Search for the cell housing the specified text and yield its [X, Y] center coordinate. 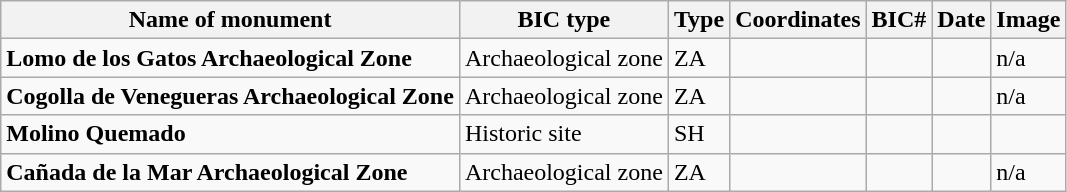
Cañada de la Mar Archaeological Zone [230, 172]
Coordinates [798, 20]
Cogolla de Venegueras Archaeological Zone [230, 96]
Historic site [564, 134]
SH [698, 134]
Type [698, 20]
Lomo de los Gatos Archaeological Zone [230, 58]
Name of monument [230, 20]
Date [962, 20]
BIC# [899, 20]
Molino Quemado [230, 134]
BIC type [564, 20]
Image [1028, 20]
